Locate the cell with the specified text and output its [x, y] center coordinate. 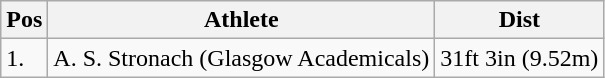
A. S. Stronach (Glasgow Academicals) [242, 58]
Dist [520, 20]
Pos [24, 20]
31ft 3in (9.52m) [520, 58]
Athlete [242, 20]
1. [24, 58]
